Extract the (X, Y) coordinate from the center of the cell holding the provided text.  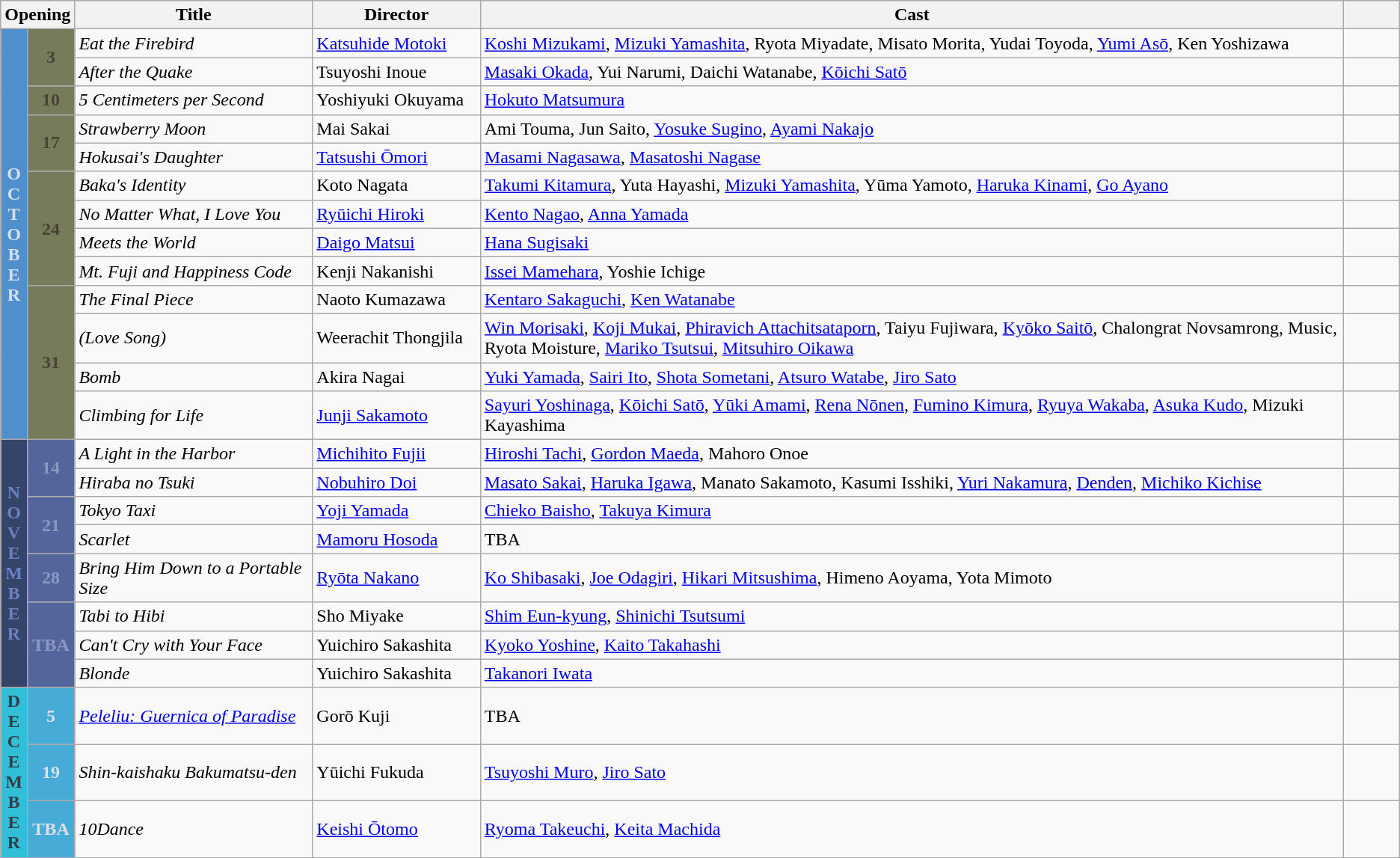
Hiraba no Tsuki (194, 482)
Gorō Kuji (396, 716)
Hokusai's Daughter (194, 157)
Bomb (194, 376)
Koto Nagata (396, 186)
Cast (912, 15)
Hokuto Matsumura (912, 100)
Tabi to Hibi (194, 616)
Kentaro Sakaguchi, Ken Watanabe (912, 299)
Hana Sugisaki (912, 242)
Ryōta Nakano (396, 577)
Katsuhide Motoki (396, 43)
10 (51, 100)
Meets the World (194, 242)
NOVEMBER (13, 564)
After the Quake (194, 72)
Keishi Ōtomo (396, 829)
Ryūichi Hiroki (396, 214)
Ko Shibasaki, Joe Odagiri, Hikari Mitsushima, Himeno Aoyama, Yota Mimoto (912, 577)
5 Centimeters per Second (194, 100)
5 (51, 716)
Akira Nagai (396, 376)
Masato Sakai, Haruka Igawa, Manato Sakamoto, Kasumi Isshiki, Yuri Nakamura, Denden, Michiko Kichise (912, 482)
21 (51, 525)
Can't Cry with Your Face (194, 645)
Tsuyoshi Muro, Jiro Sato (912, 773)
Masaki Okada, Yui Narumi, Daichi Watanabe, Kōichi Satō (912, 72)
Baka's Identity (194, 186)
Yuki Yamada, Sairi Ito, Shota Sometani, Atsuro Watabe, Jiro Sato (912, 376)
Koshi Mizukami, Mizuki Yamashita, Ryota Miyadate, Misato Morita, Yudai Toyoda, Yumi Asō, Ken Yoshizawa (912, 43)
Nobuhiro Doi (396, 482)
Blonde (194, 673)
28 (51, 577)
Masami Nagasawa, Masatoshi Nagase (912, 157)
17 (51, 143)
Issei Mamehara, Yoshie Ichige (912, 271)
The Final Piece (194, 299)
19 (51, 773)
Daigo Matsui (396, 242)
Title (194, 15)
Director (396, 15)
Yoshiyuki Okuyama (396, 100)
Eat the Firebird (194, 43)
Shin-kaishaku Bakumatsu-den (194, 773)
Kento Nagao, Anna Yamada (912, 214)
A Light in the Harbor (194, 454)
10Dance (194, 829)
Takumi Kitamura, Yuta Hayashi, Mizuki Yamashita, Yūma Yamoto, Haruka Kinami, Go Ayano (912, 186)
Michihito Fujii (396, 454)
31 (51, 362)
3 (51, 58)
Climbing for Life (194, 416)
Chieko Baisho, Takuya Kimura (912, 511)
Kyoko Yoshine, Kaito Takahashi (912, 645)
Naoto Kumazawa (396, 299)
Mt. Fuji and Happiness Code (194, 271)
Scarlet (194, 539)
Ryoma Takeuchi, Keita Machida (912, 829)
24 (51, 228)
Weerachit Thongjila (396, 338)
Tokyo Taxi (194, 511)
Sayuri Yoshinaga, Kōichi Satō, Yūki Amami, Rena Nōnen, Fumino Kimura, Ryuya Wakaba, Asuka Kudo, Mizuki Kayashima (912, 416)
Tatsushi Ōmori (396, 157)
Kenji Nakanishi (396, 271)
No Matter What, I Love You (194, 214)
Mamoru Hosoda (396, 539)
Tsuyoshi Inoue (396, 72)
Junji Sakamoto (396, 416)
Shim Eun-kyung, Shinichi Tsutsumi (912, 616)
DECEMBER (13, 772)
OCTOBER (13, 235)
Sho Miyake (396, 616)
Yoji Yamada (396, 511)
(Love Song) (194, 338)
Ami Touma, Jun Saito, Yosuke Sugino, Ayami Nakajo (912, 129)
Bring Him Down to a Portable Size (194, 577)
14 (51, 468)
Strawberry Moon (194, 129)
Peleliu: Guernica of Paradise (194, 716)
Mai Sakai (396, 129)
Opening (37, 15)
Yūichi Fukuda (396, 773)
Takanori Iwata (912, 673)
Hiroshi Tachi, Gordon Maeda, Mahoro Onoe (912, 454)
